Determine the (X, Y) coordinate at the center of the cell enclosing the given text.  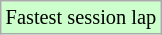
Fastest session lap (81, 17)
